Provide the [x, y] coordinate of the cell's center where the given text is located.  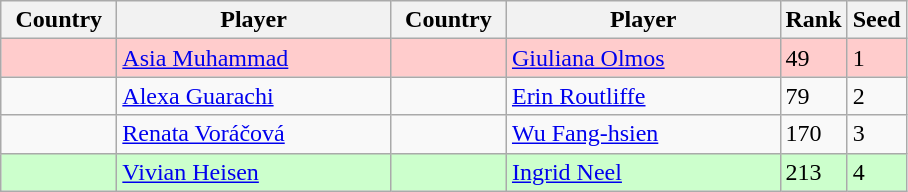
170 [814, 134]
49 [814, 58]
Ingrid Neel [643, 172]
Erin Routliffe [643, 96]
79 [814, 96]
Asia Muhammad [254, 58]
213 [814, 172]
2 [876, 96]
1 [876, 58]
Rank [814, 20]
Alexa Guarachi [254, 96]
Wu Fang-hsien [643, 134]
4 [876, 172]
Seed [876, 20]
Vivian Heisen [254, 172]
3 [876, 134]
Renata Voráčová [254, 134]
Giuliana Olmos [643, 58]
